Search for the cell housing the specified text and yield its [x, y] center coordinate. 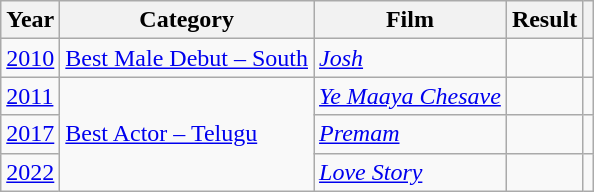
2010 [30, 58]
Premam [410, 134]
Love Story [410, 172]
Category [187, 20]
Best Male Debut – South [187, 58]
Ye Maaya Chesave [410, 96]
Film [410, 20]
2022 [30, 172]
Josh [410, 58]
Year [30, 20]
Best Actor – Telugu [187, 134]
Result [544, 20]
2017 [30, 134]
2011 [30, 96]
